Find where the given text appears and provide that cell's center as [X, Y] coordinate. 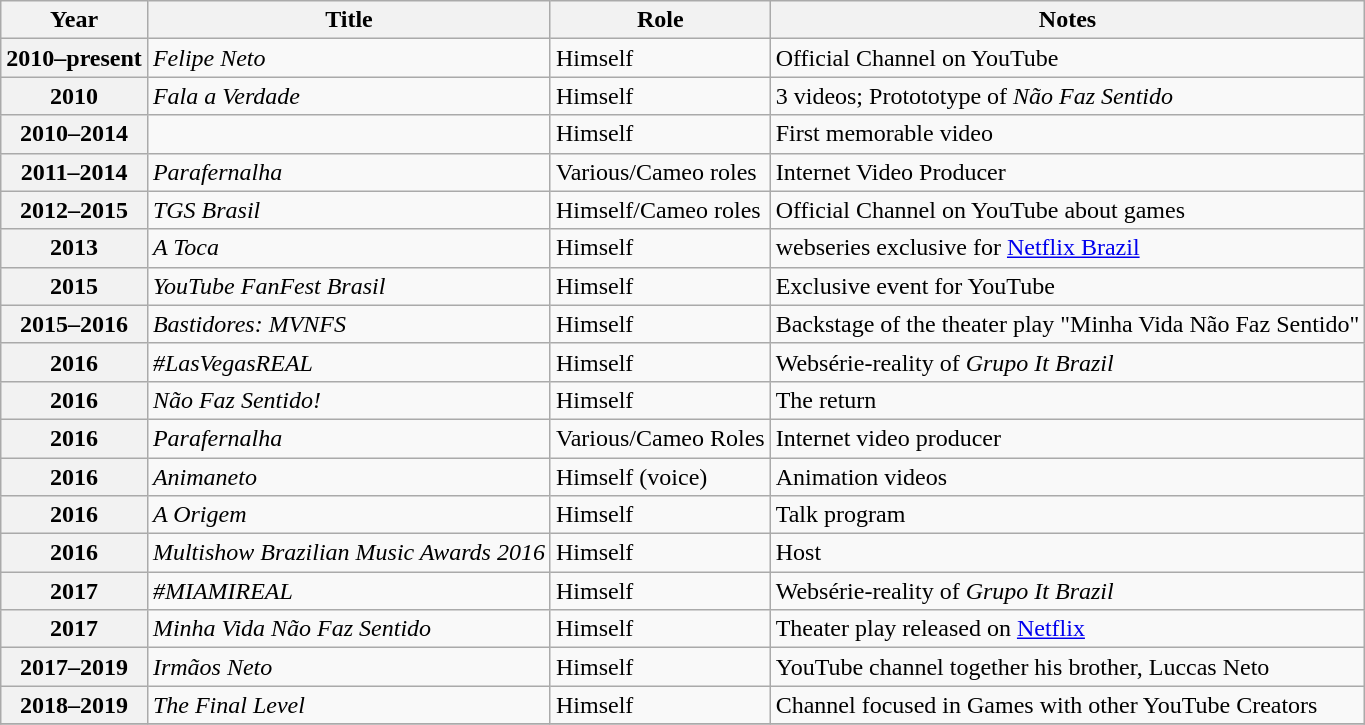
2010–present [74, 58]
2012–2015 [74, 210]
Felipe Neto [348, 58]
Bastidores: MVNFS [348, 324]
2018–2019 [74, 705]
Internet video producer [1068, 438]
Theater play released on Netflix [1068, 629]
3 videos; Protototype of Não Faz Sentido [1068, 96]
2015–2016 [74, 324]
#LasVegasREAL [348, 362]
Himself/Cameo roles [660, 210]
YouTube FanFest Brasil [348, 286]
YouTube channel together his brother, Luccas Neto [1068, 667]
2013 [74, 248]
First memorable video [1068, 134]
webseries exclusive for Netflix Brazil [1068, 248]
2010–2014 [74, 134]
A Toca [348, 248]
Himself (voice) [660, 477]
Host [1068, 553]
Various/Cameo roles [660, 172]
Animaneto [348, 477]
Talk program [1068, 515]
Notes [1068, 20]
Year [74, 20]
A Origem [348, 515]
2010 [74, 96]
2011–2014 [74, 172]
The Final Level [348, 705]
Exclusive event for YouTube [1068, 286]
#MIAMIREAL [348, 591]
TGS Brasil [348, 210]
Official Channel on YouTube [1068, 58]
2015 [74, 286]
Role [660, 20]
Official Channel on YouTube about games [1068, 210]
Animation videos [1068, 477]
Title [348, 20]
Não Faz Sentido! [348, 400]
Various/Cameo Roles [660, 438]
Irmãos Neto [348, 667]
Backstage of the theater play "Minha Vida Não Faz Sentido" [1068, 324]
Internet Video Producer [1068, 172]
Fala a Verdade [348, 96]
Multishow Brazilian Music Awards 2016 [348, 553]
Channel focused in Games with other YouTube Creators [1068, 705]
Minha Vida Não Faz Sentido [348, 629]
The return [1068, 400]
2017–2019 [74, 667]
